Find where the given text appears and provide that cell's center as [x, y] coordinate. 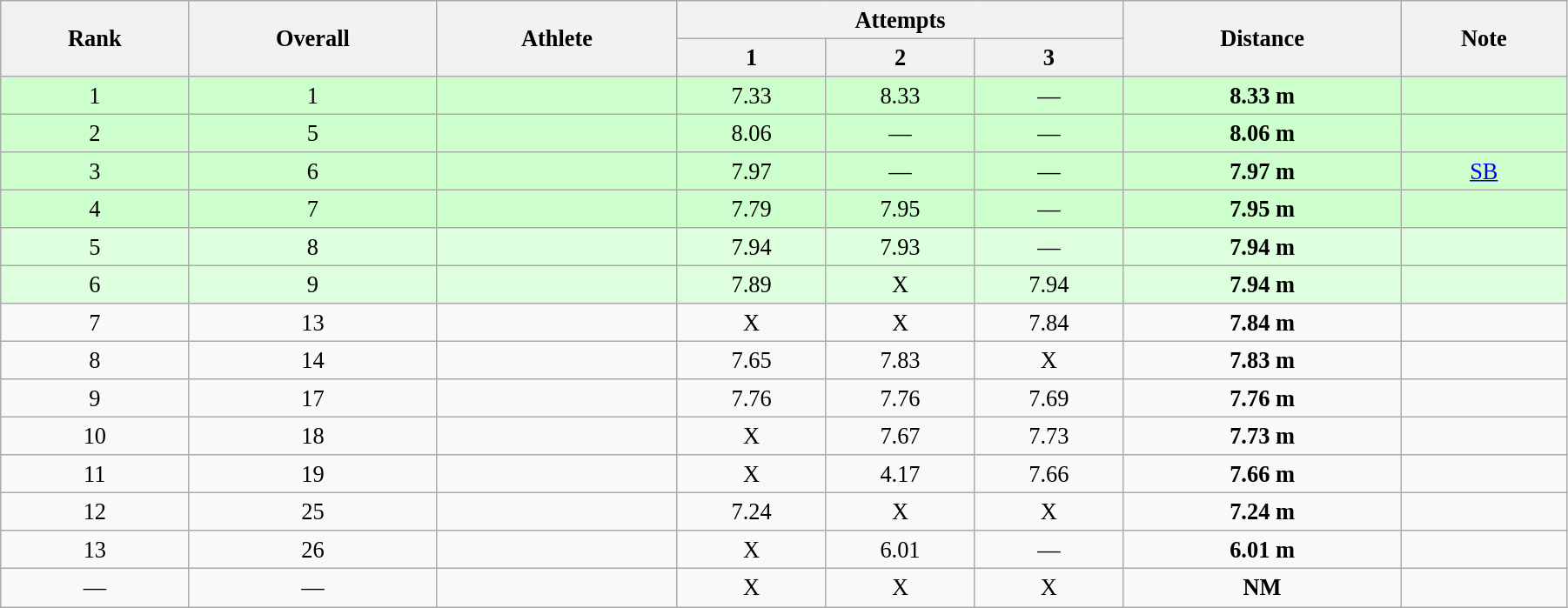
7.89 [752, 284]
7.83 [900, 360]
Athlete [557, 38]
7.79 [752, 209]
7.76 m [1262, 398]
11 [95, 474]
8.33 [900, 95]
8.33 m [1262, 95]
Distance [1262, 38]
7.93 [900, 247]
19 [313, 474]
7.69 [1049, 398]
SB [1484, 171]
7.97 m [1262, 171]
7.24 [752, 511]
Rank [95, 38]
4.17 [900, 474]
12 [95, 511]
7.95 [900, 209]
7.65 [752, 360]
7.95 m [1262, 209]
7.73 [1049, 436]
7.66 m [1262, 474]
NM [1262, 588]
Note [1484, 38]
7.24 m [1262, 511]
7.67 [900, 436]
8.06 m [1262, 133]
25 [313, 511]
10 [95, 436]
7.84 m [1262, 323]
7.84 [1049, 323]
18 [313, 436]
6.01 m [1262, 550]
17 [313, 398]
26 [313, 550]
Attempts [900, 19]
7.83 m [1262, 360]
7.66 [1049, 474]
7.97 [752, 171]
4 [95, 209]
7.73 m [1262, 436]
6.01 [900, 550]
Overall [313, 38]
7.33 [752, 95]
8.06 [752, 133]
14 [313, 360]
